Determine the [X, Y] coordinate at the center of the cell enclosing the given text.  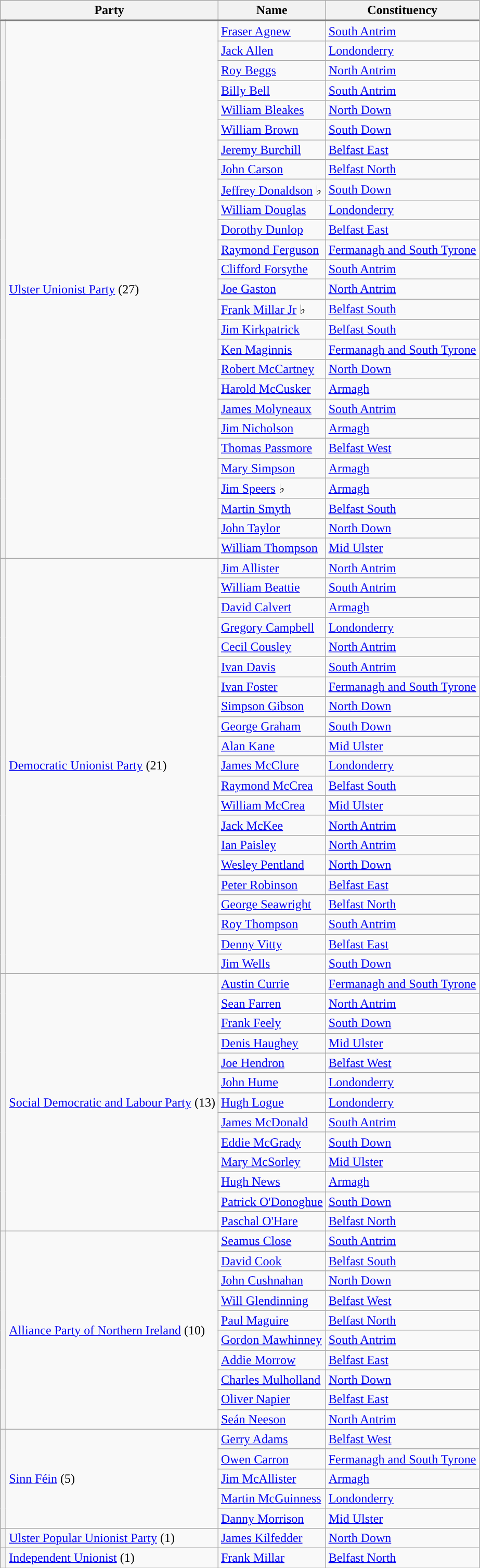
Raymond Ferguson [271, 249]
Robert McCartney [271, 369]
John Carson [271, 170]
David Calvert [271, 608]
Gregory Campbell [271, 627]
Eddie McGrady [271, 1142]
Alliance Party of Northern Ireland (10) [112, 1331]
Paul Maguire [271, 1320]
Joe Hendron [271, 1063]
William Thompson [271, 548]
Ian Paisley [271, 845]
Frank Millar [271, 1558]
Alan Kane [271, 746]
Peter Robinson [271, 885]
Ken Maginnis [271, 349]
Charles Mulholland [271, 1380]
David Cook [271, 1261]
James Molyneaux [271, 408]
Denis Haughey [271, 1043]
William Douglas [271, 210]
Owen Carron [271, 1459]
Fraser Agnew [271, 31]
Roy Beggs [271, 70]
James Kilfedder [271, 1538]
Jim Wells [271, 964]
Billy Bell [271, 90]
Jim Speers ♭ [271, 489]
Raymond McCrea [271, 786]
Roy Thompson [271, 924]
James McDonald [271, 1122]
William McCrea [271, 805]
John Cushnahan [271, 1281]
Constituency [403, 10]
Gordon Mawhinney [271, 1340]
Jack Allen [271, 50]
William Bleakes [271, 110]
Jeremy Burchill [271, 150]
Mary Simpson [271, 468]
Sinn Féin (5) [112, 1479]
Austin Currie [271, 984]
George Graham [271, 726]
Denny Vitty [271, 944]
William Beattie [271, 588]
Jim Nicholson [271, 429]
Frank Millar Jr ♭ [271, 310]
John Taylor [271, 528]
James McClure [271, 766]
Martin Smyth [271, 508]
Jim Kirkpatrick [271, 329]
Paschal O'Hare [271, 1222]
Name [271, 10]
Jeffrey Donaldson ♭ [271, 190]
Martin McGuinness [271, 1498]
Sean Farren [271, 1004]
Ulster Popular Unionist Party (1) [112, 1538]
John Hume [271, 1083]
Hugh News [271, 1181]
Dorothy Dunlop [271, 229]
Danny Morrison [271, 1519]
Joe Gaston [271, 289]
Addie Morrow [271, 1360]
Jack McKee [271, 825]
Seamus Close [271, 1241]
Ulster Unionist Party (27) [112, 289]
Democratic Unionist Party (21) [112, 766]
Simpson Gibson [271, 706]
Thomas Passmore [271, 448]
Gerry Adams [271, 1439]
George Seawright [271, 905]
Independent Unionist (1) [112, 1558]
Social Democratic and Labour Party (13) [112, 1103]
Jim Allister [271, 568]
Cecil Cousley [271, 647]
Jim McAllister [271, 1479]
Hugh Logue [271, 1102]
William Brown [271, 130]
Will Glendinning [271, 1301]
Frank Feely [271, 1023]
Party [109, 10]
Seán Neeson [271, 1419]
Patrick O'Donoghue [271, 1201]
Harold McCusker [271, 389]
Mary McSorley [271, 1162]
Oliver Napier [271, 1399]
Clifford Forsythe [271, 269]
Ivan Davis [271, 667]
Wesley Pentland [271, 865]
Ivan Foster [271, 687]
